Extract the (X, Y) coordinate from the center of the cell holding the provided text.  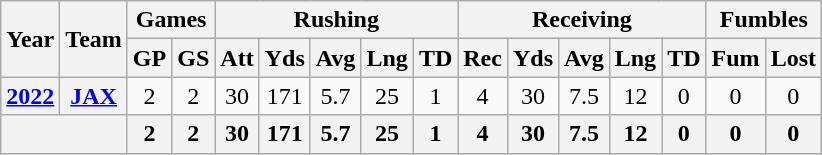
Fumbles (764, 20)
GS (194, 58)
Lost (793, 58)
JAX (94, 96)
Team (94, 39)
Rushing (336, 20)
Receiving (582, 20)
Year (30, 39)
Att (237, 58)
2022 (30, 96)
Rec (483, 58)
Games (170, 20)
Fum (736, 58)
GP (149, 58)
